From the cell containing the given text, extract its center point as (X, Y) coordinate. 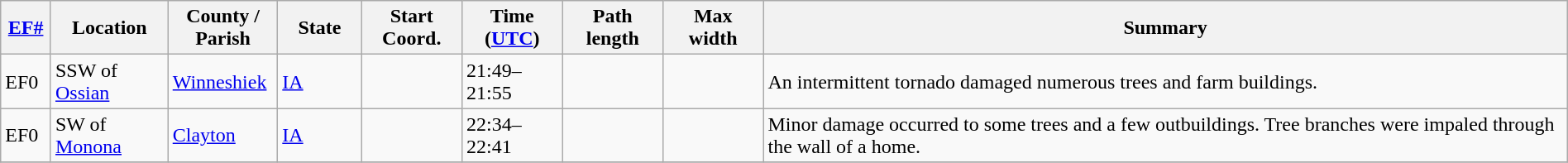
Start Coord. (412, 28)
21:49–21:55 (513, 81)
SSW of Ossian (109, 81)
Max width (713, 28)
Summary (1165, 28)
Path length (612, 28)
An intermittent tornado damaged numerous trees and farm buildings. (1165, 81)
Clayton (223, 136)
County / Parish (223, 28)
22:34–22:41 (513, 136)
Time (UTC) (513, 28)
SW of Monona (109, 136)
Minor damage occurred to some trees and a few outbuildings. Tree branches were impaled through the wall of a home. (1165, 136)
State (319, 28)
Winneshiek (223, 81)
Location (109, 28)
EF# (26, 28)
